Output the [X, Y] coordinate of the center of the cell containing the given text.  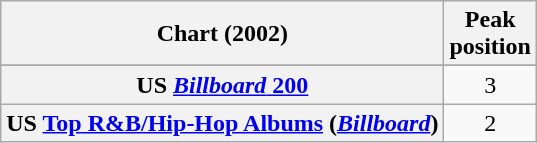
3 [490, 85]
US Billboard 200 [222, 85]
Chart (2002) [222, 34]
2 [490, 123]
US Top R&B/Hip-Hop Albums (Billboard) [222, 123]
Peak position [490, 34]
